Identify which cell holds the provided text, then report its (X, Y) central coordinate. 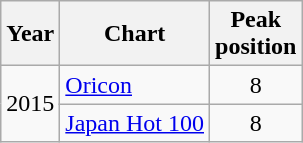
Peakposition (256, 34)
Year (30, 34)
Oricon (135, 85)
2015 (30, 104)
Japan Hot 100 (135, 123)
Chart (135, 34)
